Provide the [X, Y] coordinate of the cell's center where the given text is located.  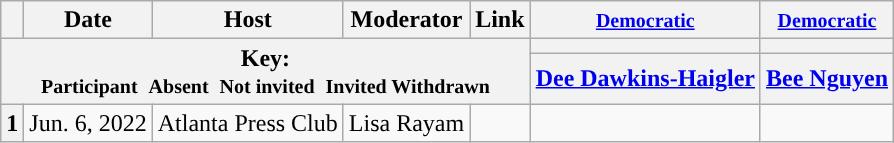
Dee Dawkins-Haigler [645, 78]
Host [248, 20]
Jun. 6, 2022 [88, 123]
Bee Nguyen [826, 78]
Date [88, 20]
Link [500, 20]
Atlanta Press Club [248, 123]
Key: Participant Absent Not invited Invited Withdrawn [266, 72]
Moderator [406, 20]
1 [12, 123]
Lisa Rayam [406, 123]
